Capture the cell that displays the provided text and extract its [x, y] central coordinate. 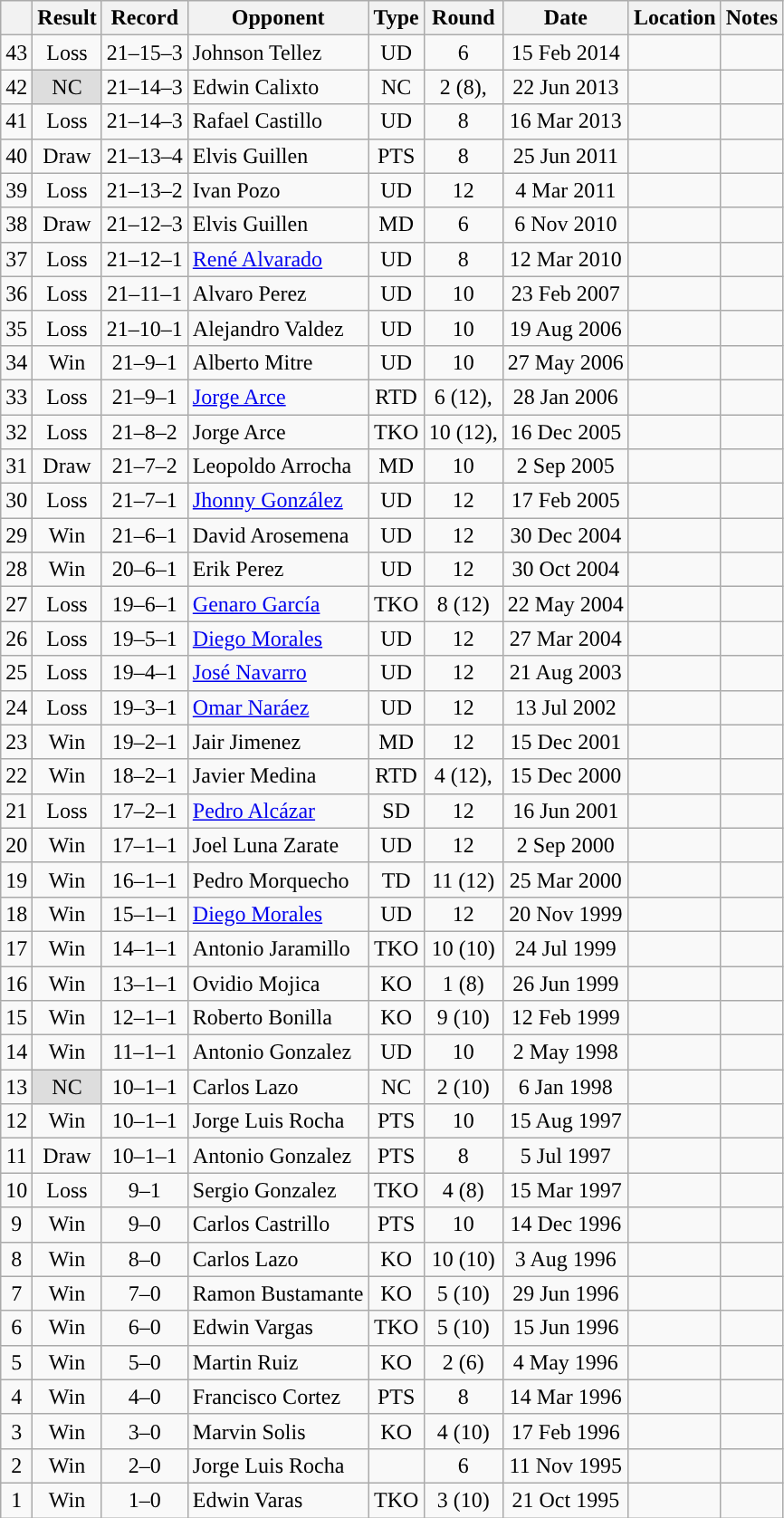
José Navarro [278, 673]
19–3–1 [145, 707]
15–1–1 [145, 914]
23 Feb 2007 [565, 293]
Johnson Tellez [278, 53]
5 [16, 1362]
1 [16, 1500]
30 [16, 501]
22 May 2004 [565, 604]
Record [145, 18]
39 [16, 190]
11 Nov 1995 [565, 1465]
25 Mar 2000 [565, 879]
31 [16, 466]
21–12–3 [145, 225]
Jhonny González [278, 501]
Alejandro Valdez [278, 328]
34 [16, 362]
19–5–1 [145, 639]
20 Nov 1999 [565, 914]
Carlos Castrillo [278, 1225]
9 [16, 1225]
21–15–3 [145, 53]
13 Jul 2002 [565, 707]
11–1–1 [145, 1052]
16 [16, 983]
15 Aug 1997 [565, 1121]
16 Mar 2013 [565, 121]
30 Oct 2004 [565, 570]
21 [16, 811]
19 Aug 2006 [565, 328]
15 Feb 2014 [565, 53]
Ovidio Mojica [278, 983]
10 (12), [464, 432]
Antonio Jaramillo [278, 948]
9–0 [145, 1225]
8–0 [145, 1259]
6 (12), [464, 397]
Leopoldo Arrocha [278, 466]
15 Dec 2001 [565, 742]
3–0 [145, 1431]
14 [16, 1052]
20 [16, 845]
4 Mar 2011 [565, 190]
Marvin Solis [278, 1431]
8 (12) [464, 604]
11 [16, 1156]
2 (8), [464, 87]
20–6–1 [145, 570]
22 [16, 776]
29 Jun 1996 [565, 1293]
Erik Perez [278, 570]
2 Sep 2005 [565, 466]
TD [397, 879]
37 [16, 259]
29 [16, 535]
17–2–1 [145, 811]
6 Nov 2010 [565, 225]
3 (10) [464, 1500]
4 (12), [464, 776]
15 Jun 1996 [565, 1328]
16–1–1 [145, 879]
24 Jul 1999 [565, 948]
Genaro García [278, 604]
Notes [751, 18]
21–13–4 [145, 156]
17 [16, 948]
Rafael Castillo [278, 121]
17–1–1 [145, 845]
René Alvarado [278, 259]
17 Feb 1996 [565, 1431]
16 Jun 2001 [565, 811]
15 Dec 2000 [565, 776]
21–7–1 [145, 501]
13 [16, 1087]
27 [16, 604]
33 [16, 397]
Result [67, 18]
27 Mar 2004 [565, 639]
19 [16, 879]
14 Dec 1996 [565, 1225]
Edwin Calixto [278, 87]
21–8–2 [145, 432]
15 Mar 1997 [565, 1190]
5 Jul 1997 [565, 1156]
Francisco Cortez [278, 1397]
21 Oct 1995 [565, 1500]
14 Mar 1996 [565, 1397]
27 May 2006 [565, 362]
21–6–1 [145, 535]
Joel Luna Zarate [278, 845]
2 (10) [464, 1087]
Edwin Varas [278, 1500]
12 Feb 1999 [565, 1018]
7 [16, 1293]
19–2–1 [145, 742]
25 [16, 673]
6 Jan 1998 [565, 1087]
4 May 1996 [565, 1362]
12–1–1 [145, 1018]
Edwin Vargas [278, 1328]
21–7–2 [145, 466]
Location [674, 18]
Round [464, 18]
21–12–1 [145, 259]
Type [397, 18]
1 (8) [464, 983]
Pedro Morquecho [278, 879]
26 [16, 639]
35 [16, 328]
36 [16, 293]
11 (12) [464, 879]
28 Jan 2006 [565, 397]
21–13–2 [145, 190]
32 [16, 432]
13–1–1 [145, 983]
2–0 [145, 1465]
9 (10) [464, 1018]
21–10–1 [145, 328]
2 Sep 2000 [565, 845]
2 (6) [464, 1362]
21 Aug 2003 [565, 673]
3 [16, 1431]
43 [16, 53]
Ivan Pozo [278, 190]
Javier Medina [278, 776]
SD [397, 811]
15 [16, 1018]
Martin Ruiz [278, 1362]
Alberto Mitre [278, 362]
41 [16, 121]
24 [16, 707]
Ramon Bustamante [278, 1293]
Sergio Gonzalez [278, 1190]
6–0 [145, 1328]
7–0 [145, 1293]
28 [16, 570]
Roberto Bonilla [278, 1018]
40 [16, 156]
4–0 [145, 1397]
14–1–1 [145, 948]
17 Feb 2005 [565, 501]
12 Mar 2010 [565, 259]
2 [16, 1465]
Pedro Alcázar [278, 811]
22 Jun 2013 [565, 87]
Alvaro Perez [278, 293]
9–1 [145, 1190]
16 Dec 2005 [565, 432]
Opponent [278, 18]
18 [16, 914]
David Arosemena [278, 535]
1–0 [145, 1500]
30 Dec 2004 [565, 535]
5–0 [145, 1362]
38 [16, 225]
19–4–1 [145, 673]
26 Jun 1999 [565, 983]
4 (8) [464, 1190]
Date [565, 18]
21–11–1 [145, 293]
3 Aug 1996 [565, 1259]
25 Jun 2011 [565, 156]
Jair Jimenez [278, 742]
4 (10) [464, 1431]
Omar Naráez [278, 707]
42 [16, 87]
2 May 1998 [565, 1052]
4 [16, 1397]
23 [16, 742]
19–6–1 [145, 604]
18–2–1 [145, 776]
